Identify which cell holds the provided text, then report its [X, Y] central coordinate. 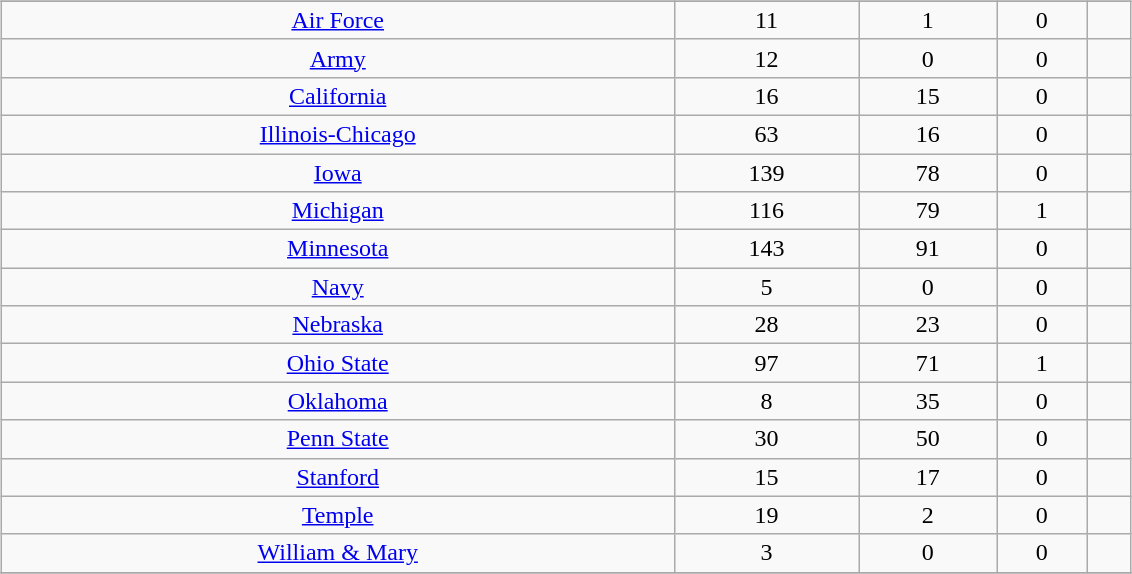
Army [338, 58]
2 [928, 515]
Ohio State [338, 363]
3 [766, 553]
28 [766, 325]
Michigan [338, 211]
Navy [338, 287]
35 [928, 401]
8 [766, 401]
William & Mary [338, 553]
Illinois-Chicago [338, 134]
97 [766, 363]
12 [766, 58]
63 [766, 134]
143 [766, 249]
78 [928, 173]
Stanford [338, 477]
23 [928, 325]
Temple [338, 515]
19 [766, 515]
71 [928, 363]
91 [928, 249]
30 [766, 439]
17 [928, 477]
Oklahoma [338, 401]
5 [766, 287]
11 [766, 20]
50 [928, 439]
Air Force [338, 20]
139 [766, 173]
Iowa [338, 173]
Nebraska [338, 325]
79 [928, 211]
Penn State [338, 439]
Minnesota [338, 249]
California [338, 96]
116 [766, 211]
